Locate the cell with the specified text and output its (X, Y) center coordinate. 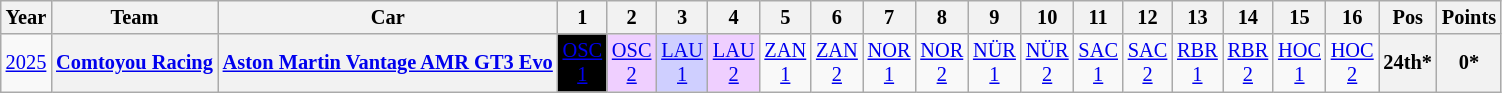
LAU1 (682, 63)
SAC1 (1098, 63)
Pos (1408, 17)
2 (632, 17)
ZAN2 (837, 63)
5 (785, 17)
RBR2 (1248, 63)
LAU2 (734, 63)
1 (582, 17)
NÜR1 (994, 63)
ZAN1 (785, 63)
Points (1469, 17)
HOC2 (1352, 63)
OSC2 (632, 63)
NOR2 (942, 63)
11 (1098, 17)
NÜR2 (1048, 63)
OSC1 (582, 63)
10 (1048, 17)
HOC1 (1300, 63)
NOR1 (890, 63)
6 (837, 17)
Car (388, 17)
4 (734, 17)
8 (942, 17)
2025 (26, 63)
13 (1197, 17)
9 (994, 17)
15 (1300, 17)
0* (1469, 63)
16 (1352, 17)
RBR1 (1197, 63)
3 (682, 17)
Year (26, 17)
24th* (1408, 63)
14 (1248, 17)
Comtoyou Racing (134, 63)
7 (890, 17)
Aston Martin Vantage AMR GT3 Evo (388, 63)
Team (134, 17)
SAC2 (1148, 63)
12 (1148, 17)
